Find where the given text appears and provide that cell's center as (x, y) coordinate. 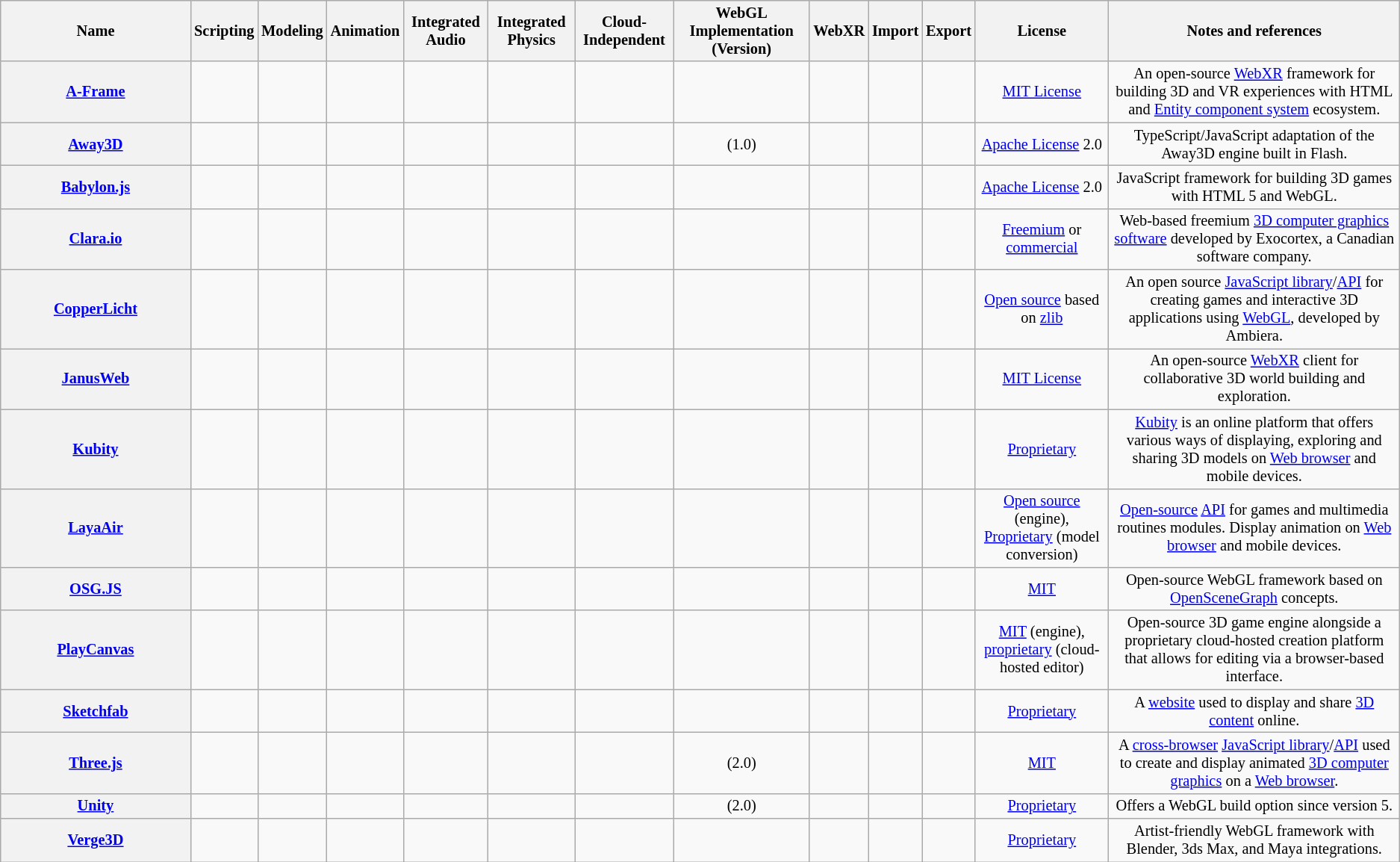
PlayCanvas (96, 650)
Animation (366, 31)
A cross-browser JavaScript library/API used to create and display animated 3D computer graphics on a Web browser. (1254, 763)
Import (895, 31)
Three.js (96, 763)
LayaAir (96, 528)
Away3D (96, 144)
Open-source API for games and multimedia routines modules. Display animation on Web browser and mobile devices. (1254, 528)
Modeling (292, 31)
Clara.io (96, 239)
Integrated Physics (532, 31)
Open source (engine), Proprietary (model conversion) (1042, 528)
Open source based on zlib (1042, 309)
Unity (96, 806)
Name (96, 31)
Babylon.js (96, 187)
Artist-friendly WebGL framework with Blender, 3ds Max, and Maya integrations. (1254, 840)
Web-based freemium 3D computer graphics software developed by Exocortex, a Canadian software company. (1254, 239)
Verge3D (96, 840)
Kubity is an online platform that offers various ways of displaying, exploring and sharing 3D models on Web browser and mobile devices. (1254, 449)
A website used to display and share 3D content online. (1254, 711)
MIT (engine), proprietary (cloud-hosted editor) (1042, 650)
Freemium or commercial (1042, 239)
Sketchfab (96, 711)
Open-source 3D game engine alongside a proprietary cloud-hosted creation platform that allows for editing via a browser-based interface. (1254, 650)
A-Frame (96, 92)
Notes and references (1254, 31)
WebGL Implementation (Version) (741, 31)
JanusWeb (96, 379)
Scripting (224, 31)
OSG.JS (96, 589)
Integrated Audio (445, 31)
An open source JavaScript library/API for creating games and interactive 3D applications using WebGL, developed by Ambiera. (1254, 309)
Export (948, 31)
JavaScript framework for building 3D games with HTML 5 and WebGL. (1254, 187)
Offers a WebGL build option since version 5. (1254, 806)
Kubity (96, 449)
An open-source WebXR framework for building 3D and VR experiences with HTML and Entity component system ecosystem. (1254, 92)
Open-source WebGL framework based on OpenSceneGraph concepts. (1254, 589)
An open-source WebXR client for collaborative 3D world building and exploration. (1254, 379)
WebXR (839, 31)
License (1042, 31)
(1.0) (741, 144)
Cloud-Independent (624, 31)
TypeScript/JavaScript adaptation of the Away3D engine built in Flash. (1254, 144)
CopperLicht (96, 309)
